Pinpoint the cell where the given text exists, returning its (X, Y) midpoint coordinate. 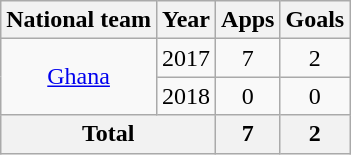
Ghana (79, 77)
2017 (186, 58)
Apps (248, 20)
National team (79, 20)
Total (108, 134)
Goals (315, 20)
Year (186, 20)
2018 (186, 96)
